Scan for the cell matching the given text and deliver its [x, y] coordinate at center. 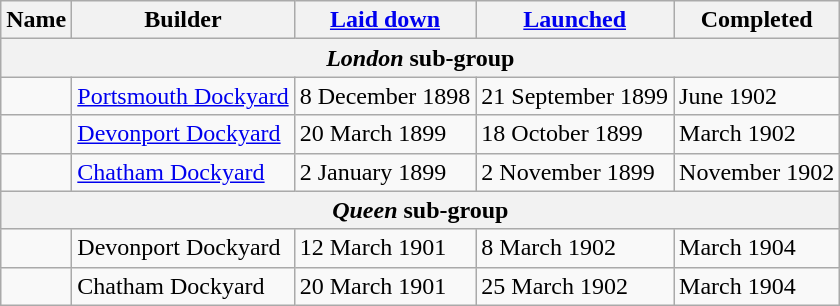
2 November 1899 [575, 172]
18 October 1899 [575, 134]
8 December 1898 [385, 96]
2 January 1899 [385, 172]
London sub-group [420, 58]
8 March 1902 [575, 248]
November 1902 [757, 172]
Queen sub-group [420, 210]
Laid down [385, 20]
Portsmouth Dockyard [183, 96]
June 1902 [757, 96]
Builder [183, 20]
21 September 1899 [575, 96]
Launched [575, 20]
March 1902 [757, 134]
25 March 1902 [575, 286]
20 March 1899 [385, 134]
20 March 1901 [385, 286]
Name [36, 20]
Completed [757, 20]
12 March 1901 [385, 248]
